Determine the (X, Y) coordinate at the center of the cell enclosing the given text.  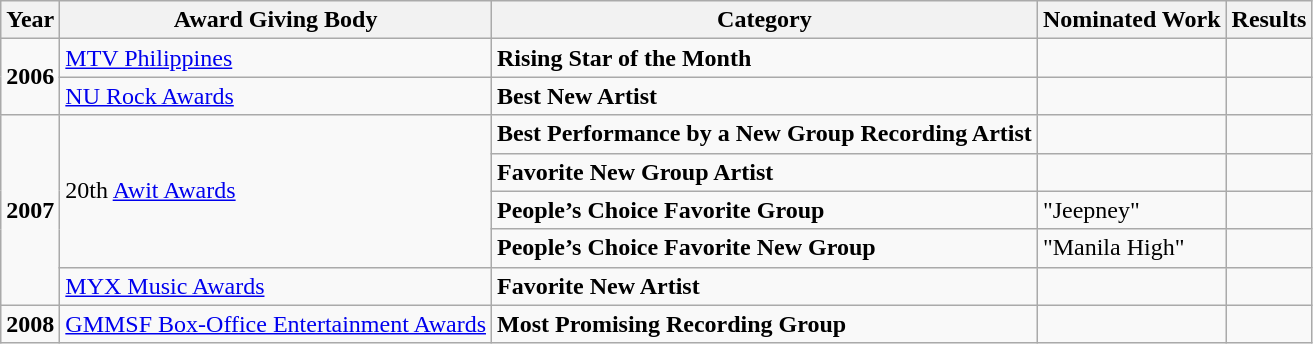
Most Promising Recording Group (765, 324)
20th Awit Awards (276, 191)
"Manila High" (1132, 248)
MYX Music Awards (276, 286)
GMMSF Box-Office Entertainment Awards (276, 324)
MTV Philippines (276, 58)
2008 (30, 324)
Best Performance by a New Group Recording Artist (765, 134)
People’s Choice Favorite New Group (765, 248)
Favorite New Group Artist (765, 172)
2007 (30, 210)
Year (30, 20)
Award Giving Body (276, 20)
Favorite New Artist (765, 286)
"Jeepney" (1132, 210)
People’s Choice Favorite Group (765, 210)
Results (1269, 20)
NU Rock Awards (276, 96)
2006 (30, 77)
Best New Artist (765, 96)
Rising Star of the Month (765, 58)
Nominated Work (1132, 20)
Category (765, 20)
